Return the [X, Y] coordinate for the center point of the cell that contains the specified text.  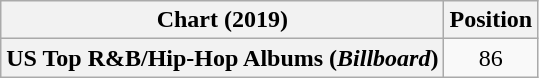
US Top R&B/Hip-Hop Albums (Billboard) [222, 58]
86 [491, 58]
Chart (2019) [222, 20]
Position [491, 20]
